Scan for the cell matching the given text and deliver its (x, y) coordinate at center. 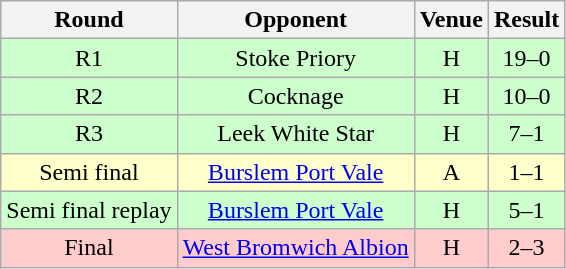
5–1 (526, 210)
Opponent (296, 20)
R3 (89, 134)
Round (89, 20)
Cocknage (296, 96)
2–3 (526, 248)
Semi final (89, 172)
R1 (89, 58)
A (451, 172)
10–0 (526, 96)
7–1 (526, 134)
Result (526, 20)
Semi final replay (89, 210)
West Bromwich Albion (296, 248)
Leek White Star (296, 134)
Stoke Priory (296, 58)
1–1 (526, 172)
19–0 (526, 58)
Final (89, 248)
R2 (89, 96)
Venue (451, 20)
